Output the (x, y) coordinate of the center of the cell containing the given text.  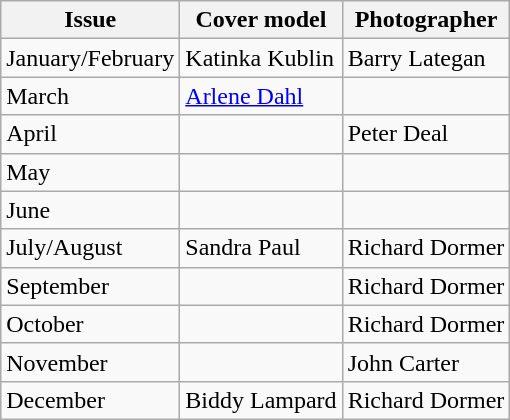
January/February (90, 58)
May (90, 172)
September (90, 286)
December (90, 400)
November (90, 362)
John Carter (426, 362)
March (90, 96)
July/August (90, 248)
Cover model (261, 20)
Photographer (426, 20)
Biddy Lampard (261, 400)
Peter Deal (426, 134)
Barry Lategan (426, 58)
October (90, 324)
Sandra Paul (261, 248)
Issue (90, 20)
June (90, 210)
Katinka Kublin (261, 58)
Arlene Dahl (261, 96)
April (90, 134)
